Capture the cell that displays the provided text and extract its [X, Y] central coordinate. 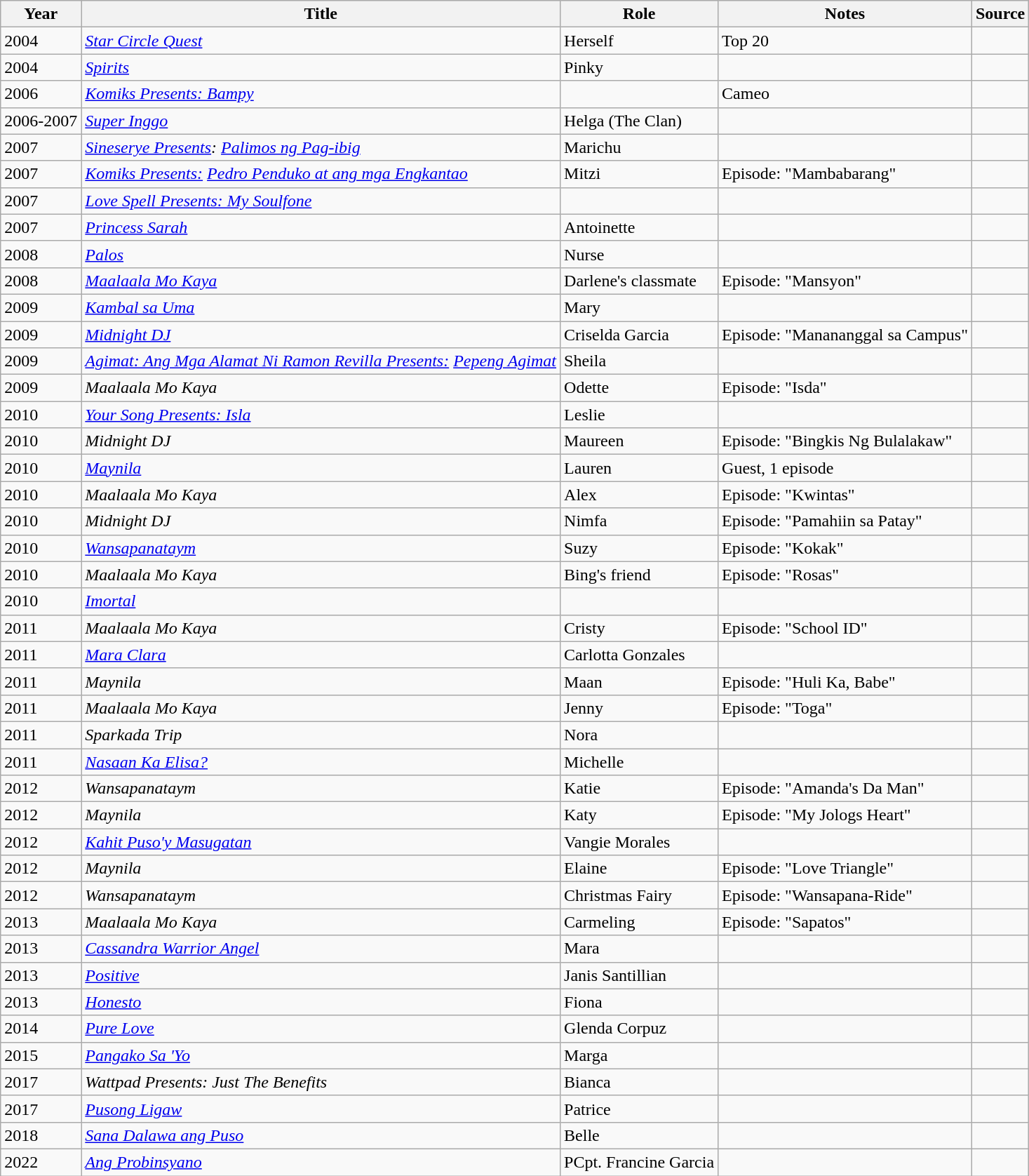
Nurse [640, 254]
Mara [640, 949]
Michelle [640, 761]
Alex [640, 495]
Super Inggo [321, 121]
Episode: "Kwintas" [845, 495]
Criselda Garcia [640, 335]
Notes [845, 14]
Katy [640, 815]
Pusong Ligaw [321, 1109]
Agimat: Ang Mga Alamat Ni Ramon Revilla Presents: Pepeng Agimat [321, 361]
Episode: "Bingkis Ng Bulalakaw" [845, 441]
Katie [640, 789]
Positive [321, 975]
Glenda Corpuz [640, 1029]
Cameo [845, 94]
Jenny [640, 708]
Top 20 [845, 41]
Kambal sa Uma [321, 307]
Marga [640, 1055]
Janis Santillian [640, 975]
Episode: "Rosas" [845, 575]
Your Song Presents: Isla [321, 415]
Pure Love [321, 1029]
Odette [640, 388]
Kahit Puso'y Masugatan [321, 842]
Honesto [321, 1002]
Wattpad Presents: Just The Benefits [321, 1082]
Ang Probinsyano [321, 1162]
Maureen [640, 441]
Herself [640, 41]
Sparkada Trip [321, 735]
Antoinette [640, 227]
Episode: "Huli Ka, Babe" [845, 681]
Mitzi [640, 174]
Sheila [640, 361]
2015 [41, 1055]
Episode: "Amanda's Da Man" [845, 789]
Source [1000, 14]
Episode: "Wansapana-Ride" [845, 895]
Carlotta Gonzales [640, 655]
PCpt. Francine Garcia [640, 1162]
Nimfa [640, 521]
Palos [321, 254]
Maan [640, 681]
Nora [640, 735]
Suzy [640, 548]
Sineserye Presents: Palimos ng Pag-ibig [321, 147]
Komiks Presents: Pedro Penduko at ang mga Engkantao [321, 174]
Imortal [321, 601]
Darlene's classmate [640, 281]
Sana Dalawa ang Puso [321, 1135]
Pinky [640, 67]
Komiks Presents: Bampy [321, 94]
Mara Clara [321, 655]
Episode: "School ID" [845, 628]
Episode: "Mambabarang" [845, 174]
Guest, 1 episode [845, 468]
Lauren [640, 468]
Christmas Fairy [640, 895]
Year [41, 14]
Title [321, 14]
2014 [41, 1029]
Episode: "Manananggal sa Campus" [845, 335]
Role [640, 14]
Carmeling [640, 922]
Episode: "Mansyon" [845, 281]
Episode: "Isda" [845, 388]
Cristy [640, 628]
Bing's friend [640, 575]
2018 [41, 1135]
Star Circle Quest [321, 41]
Episode: "Sapatos" [845, 922]
Elaine [640, 869]
Episode: "Toga" [845, 708]
Leslie [640, 415]
Pangako Sa 'Yo [321, 1055]
Vangie Morales [640, 842]
Nasaan Ka Elisa? [321, 761]
Episode: "Love Triangle" [845, 869]
Love Spell Presents: My Soulfone [321, 201]
Marichu [640, 147]
2006 [41, 94]
Episode: "Pamahiin sa Patay" [845, 521]
Patrice [640, 1109]
Mary [640, 307]
Belle [640, 1135]
Spirits [321, 67]
Bianca [640, 1082]
Cassandra Warrior Angel [321, 949]
2006-2007 [41, 121]
Episode: "My Jologs Heart" [845, 815]
Princess Sarah [321, 227]
2022 [41, 1162]
Helga (The Clan) [640, 121]
Episode: "Kokak" [845, 548]
Fiona [640, 1002]
